Provide the (x, y) coordinate of the cell's center where the given text is located.  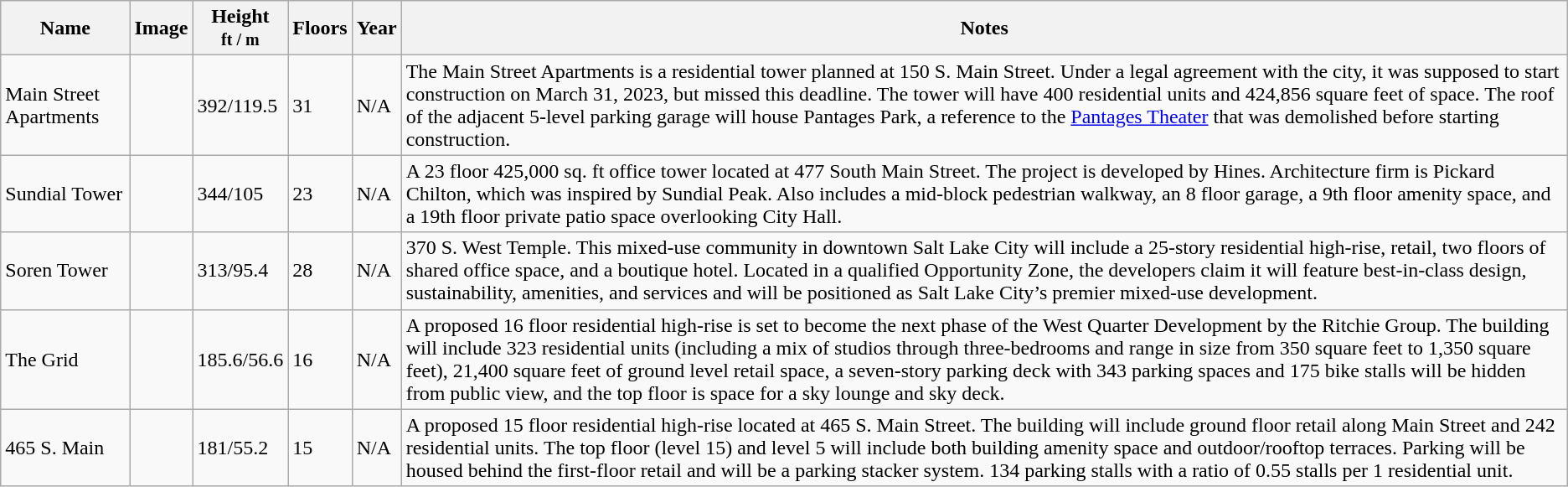
313/95.4 (240, 271)
23 (320, 194)
16 (320, 359)
Image (161, 28)
344/105 (240, 194)
Notes (984, 28)
392/119.5 (240, 106)
31 (320, 106)
15 (320, 448)
Year (377, 28)
Main Street Apartments (65, 106)
Sundial Tower (65, 194)
181/55.2 (240, 448)
185.6/56.6 (240, 359)
Floors (320, 28)
Soren Tower (65, 271)
The Grid (65, 359)
28 (320, 271)
465 S. Main (65, 448)
Heightft / m (240, 28)
Name (65, 28)
